Output the [X, Y] coordinate of the center of the cell containing the given text.  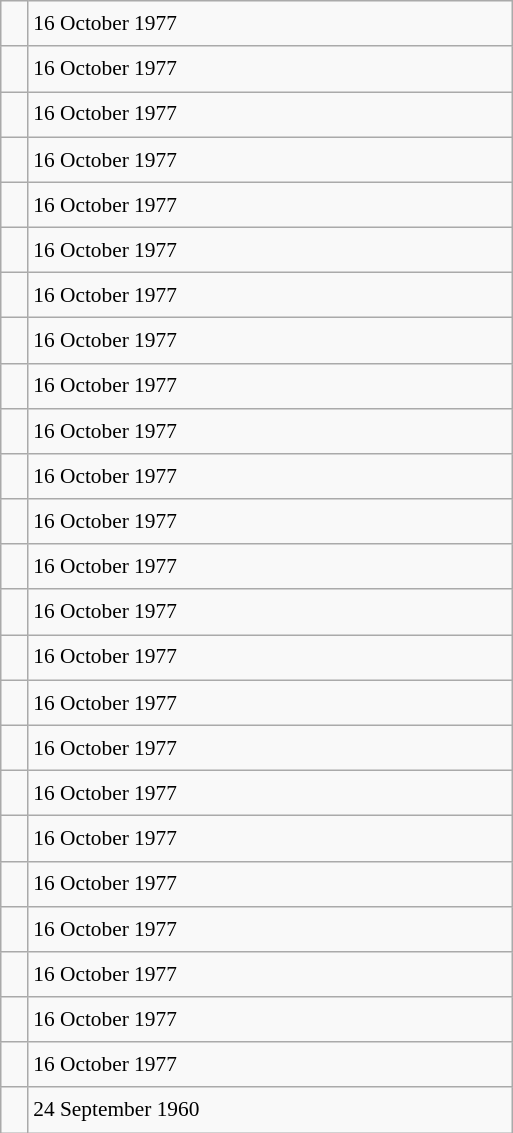
24 September 1960 [270, 1110]
